Search for the cell housing the specified text and yield its (x, y) center coordinate. 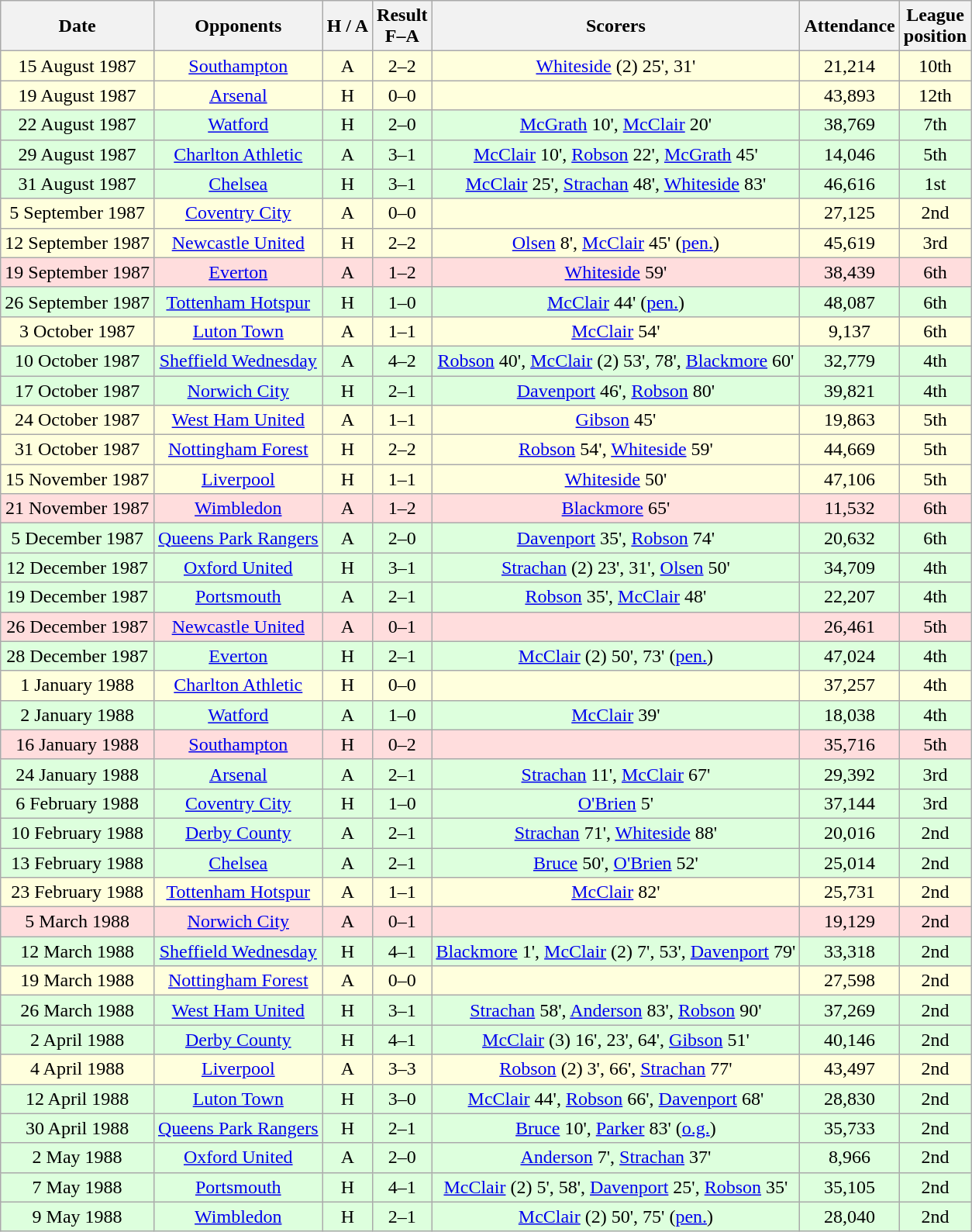
47,024 (850, 656)
15 August 1987 (78, 66)
10 February 1988 (78, 833)
12 December 1987 (78, 568)
McClair (2) 5', 58', Davenport 25', Robson 35' (615, 1187)
McClair (3) 16', 23', 64', Gibson 51' (615, 1040)
29,392 (850, 774)
27,125 (850, 213)
Opponents (238, 26)
H / A (347, 26)
Leagueposition (935, 26)
13 February 1988 (78, 863)
Bruce 50', O'Brien 52' (615, 863)
2 April 1988 (78, 1040)
28,830 (850, 1099)
1st (935, 184)
Davenport 35', Robson 74' (615, 538)
38,769 (850, 125)
40,146 (850, 1040)
22 August 1987 (78, 125)
1 January 1988 (78, 685)
7 May 1988 (78, 1187)
Strachan 71', Whiteside 88' (615, 833)
39,821 (850, 390)
Bruce 10', Parker 83' (o.g.) (615, 1128)
Robson 54', Whiteside 59' (615, 450)
47,106 (850, 479)
43,893 (850, 95)
33,318 (850, 951)
17 October 1987 (78, 390)
19,129 (850, 922)
3–0 (402, 1099)
29 August 1987 (78, 154)
Anderson 7', Strachan 37' (615, 1158)
McClair (2) 50', 75' (pen.) (615, 1216)
9,137 (850, 331)
25,014 (850, 863)
McGrath 10', McClair 20' (615, 125)
8,966 (850, 1158)
McClair (2) 50', 73' (pen.) (615, 656)
5 March 1988 (78, 922)
35,716 (850, 744)
14,046 (850, 154)
3–3 (402, 1069)
20,632 (850, 538)
McClair 82' (615, 892)
12 March 1988 (78, 951)
38,439 (850, 272)
27,598 (850, 981)
24 October 1987 (78, 420)
4–2 (402, 361)
19 March 1988 (78, 981)
McClair 10', Robson 22', McGrath 45' (615, 154)
Scorers (615, 26)
31 October 1987 (78, 450)
Whiteside 50' (615, 479)
31 August 1987 (78, 184)
20,016 (850, 833)
Strachan 11', McClair 67' (615, 774)
5 December 1987 (78, 538)
19 September 1987 (78, 272)
28,040 (850, 1216)
48,087 (850, 302)
Date (78, 26)
25,731 (850, 892)
15 November 1987 (78, 479)
44,669 (850, 450)
Olsen 8', McClair 45' (pen.) (615, 243)
McClair 44' (pen.) (615, 302)
Strachan (2) 23', 31', Olsen 50' (615, 568)
26 September 1987 (78, 302)
Robson 40', McClair (2) 53', 78', Blackmore 60' (615, 361)
32,779 (850, 361)
Blackmore 65' (615, 509)
McClair 25', Strachan 48', Whiteside 83' (615, 184)
37,144 (850, 803)
10th (935, 66)
12 September 1987 (78, 243)
McClair 54' (615, 331)
Attendance (850, 26)
10 October 1987 (78, 361)
18,038 (850, 715)
43,497 (850, 1069)
26,461 (850, 626)
37,269 (850, 1010)
McClair 39' (615, 715)
7th (935, 125)
26 March 1988 (78, 1010)
16 January 1988 (78, 744)
ResultF–A (402, 26)
O'Brien 5' (615, 803)
2 January 1988 (78, 715)
6 February 1988 (78, 803)
30 April 1988 (78, 1128)
28 December 1987 (78, 656)
21 November 1987 (78, 509)
34,709 (850, 568)
Strachan 58', Anderson 83', Robson 90' (615, 1010)
12th (935, 95)
35,733 (850, 1128)
3 October 1987 (78, 331)
46,616 (850, 184)
11,532 (850, 509)
Robson (2) 3', 66', Strachan 77' (615, 1069)
19,863 (850, 420)
35,105 (850, 1187)
12 April 1988 (78, 1099)
Robson 35', McClair 48' (615, 597)
45,619 (850, 243)
Gibson 45' (615, 420)
Whiteside 59' (615, 272)
Davenport 46', Robson 80' (615, 390)
37,257 (850, 685)
2 May 1988 (78, 1158)
22,207 (850, 597)
0–2 (402, 744)
23 February 1988 (78, 892)
McClair 44', Robson 66', Davenport 68' (615, 1099)
Whiteside (2) 25', 31' (615, 66)
Blackmore 1', McClair (2) 7', 53', Davenport 79' (615, 951)
5 September 1987 (78, 213)
4 April 1988 (78, 1069)
19 December 1987 (78, 597)
19 August 1987 (78, 95)
26 December 1987 (78, 626)
21,214 (850, 66)
9 May 1988 (78, 1216)
24 January 1988 (78, 774)
